For the text-containing cell, return its midpoint in [X, Y] coordinate format. 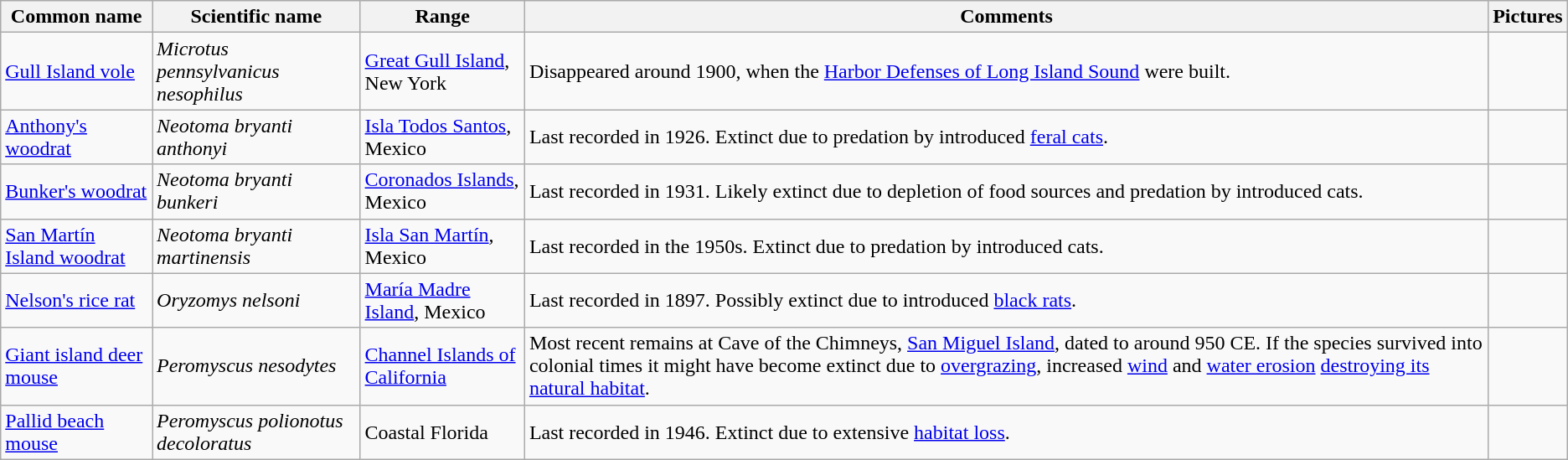
Gull Island vole [77, 71]
María Madre Island, Mexico [442, 300]
Giant island deer mouse [77, 366]
Neotoma bryanti anthonyi [256, 137]
Range [442, 17]
Last recorded in 1926. Extinct due to predation by introduced feral cats. [1006, 137]
Peromyscus nesodytes [256, 366]
Scientific name [256, 17]
Great Gull Island, New York [442, 71]
Last recorded in 1897. Possibly extinct due to introduced black rats. [1006, 300]
Coronados Islands, Mexico [442, 191]
Neotoma bryanti bunkeri [256, 191]
Last recorded in 1946. Extinct due to extensive habitat loss. [1006, 432]
Nelson's rice rat [77, 300]
Peromyscus polionotus decoloratus [256, 432]
Neotoma bryanti martinensis [256, 246]
Isla Todos Santos, Mexico [442, 137]
Microtus pennsylvanicus nesophilus [256, 71]
Coastal Florida [442, 432]
Pallid beach mouse [77, 432]
San Martín Island woodrat [77, 246]
Oryzomys nelsoni [256, 300]
Last recorded in the 1950s. Extinct due to predation by introduced cats. [1006, 246]
Pictures [1528, 17]
Disappeared around 1900, when the Harbor Defenses of Long Island Sound were built. [1006, 71]
Common name [77, 17]
Channel Islands of California [442, 366]
Bunker's woodrat [77, 191]
Comments [1006, 17]
Isla San Martín, Mexico [442, 246]
Last recorded in 1931. Likely extinct due to depletion of food sources and predation by introduced cats. [1006, 191]
Anthony's woodrat [77, 137]
